Return the (x, y) coordinate for the center point of the cell that contains the specified text.  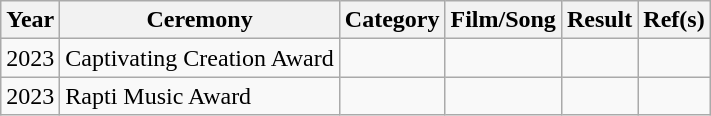
Year (30, 20)
Ceremony (200, 20)
Ref(s) (674, 20)
Category (392, 20)
Result (599, 20)
Rapti Music Award (200, 96)
Film/Song (503, 20)
Captivating Creation Award (200, 58)
